Locate the cell with the specified text and output its [X, Y] center coordinate. 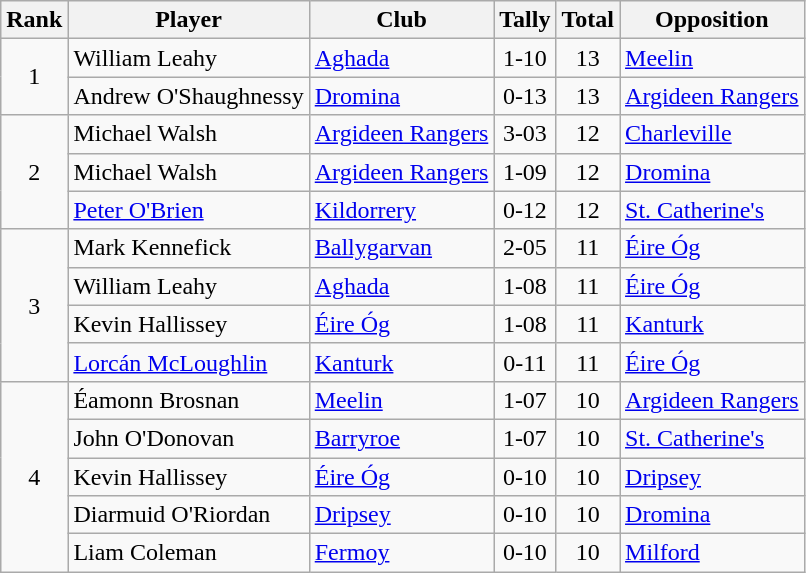
Liam Coleman [188, 553]
Milford [712, 553]
1-09 [525, 172]
Fermoy [402, 553]
3 [34, 305]
1 [34, 77]
Diarmuid O'Riordan [188, 515]
2-05 [525, 248]
Rank [34, 20]
Peter O'Brien [188, 210]
Player [188, 20]
4 [34, 476]
0-12 [525, 210]
John O'Donovan [188, 438]
Éamonn Brosnan [188, 400]
1-10 [525, 58]
2 [34, 172]
Lorcán McLoughlin [188, 362]
Mark Kennefick [188, 248]
Opposition [712, 20]
0-13 [525, 96]
Charleville [712, 134]
Barryroe [402, 438]
Andrew O'Shaughnessy [188, 96]
Club [402, 20]
Ballygarvan [402, 248]
Tally [525, 20]
Total [588, 20]
0-11 [525, 362]
Kildorrery [402, 210]
3-03 [525, 134]
